Pinpoint the cell where the given text exists, returning its [x, y] midpoint coordinate. 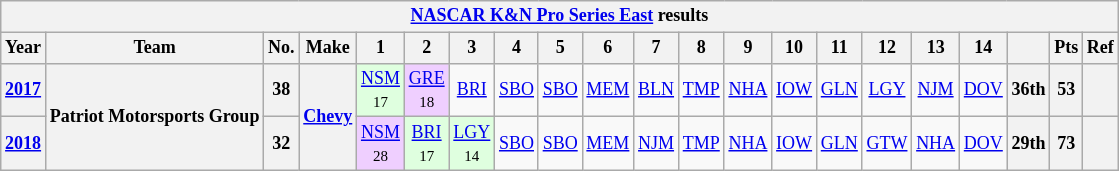
29th [1028, 144]
NSM17 [381, 90]
8 [701, 48]
2018 [24, 144]
LGY14 [472, 144]
6 [608, 48]
9 [748, 48]
No. [282, 48]
38 [282, 90]
Make [328, 48]
NASCAR K&N Pro Series East results [560, 16]
5 [560, 48]
10 [794, 48]
14 [983, 48]
36th [1028, 90]
GTW [887, 144]
53 [1066, 90]
Chevy [328, 116]
Pts [1066, 48]
2 [426, 48]
Year [24, 48]
LGY [887, 90]
NSM28 [381, 144]
7 [656, 48]
32 [282, 144]
1 [381, 48]
Patriot Motorsports Group [154, 116]
13 [936, 48]
73 [1066, 144]
2017 [24, 90]
3 [472, 48]
BLN [656, 90]
Team [154, 48]
4 [517, 48]
11 [839, 48]
12 [887, 48]
BRI17 [426, 144]
BRI [472, 90]
Ref [1100, 48]
GRE18 [426, 90]
